Pinpoint the cell where the given text exists, returning its (x, y) midpoint coordinate. 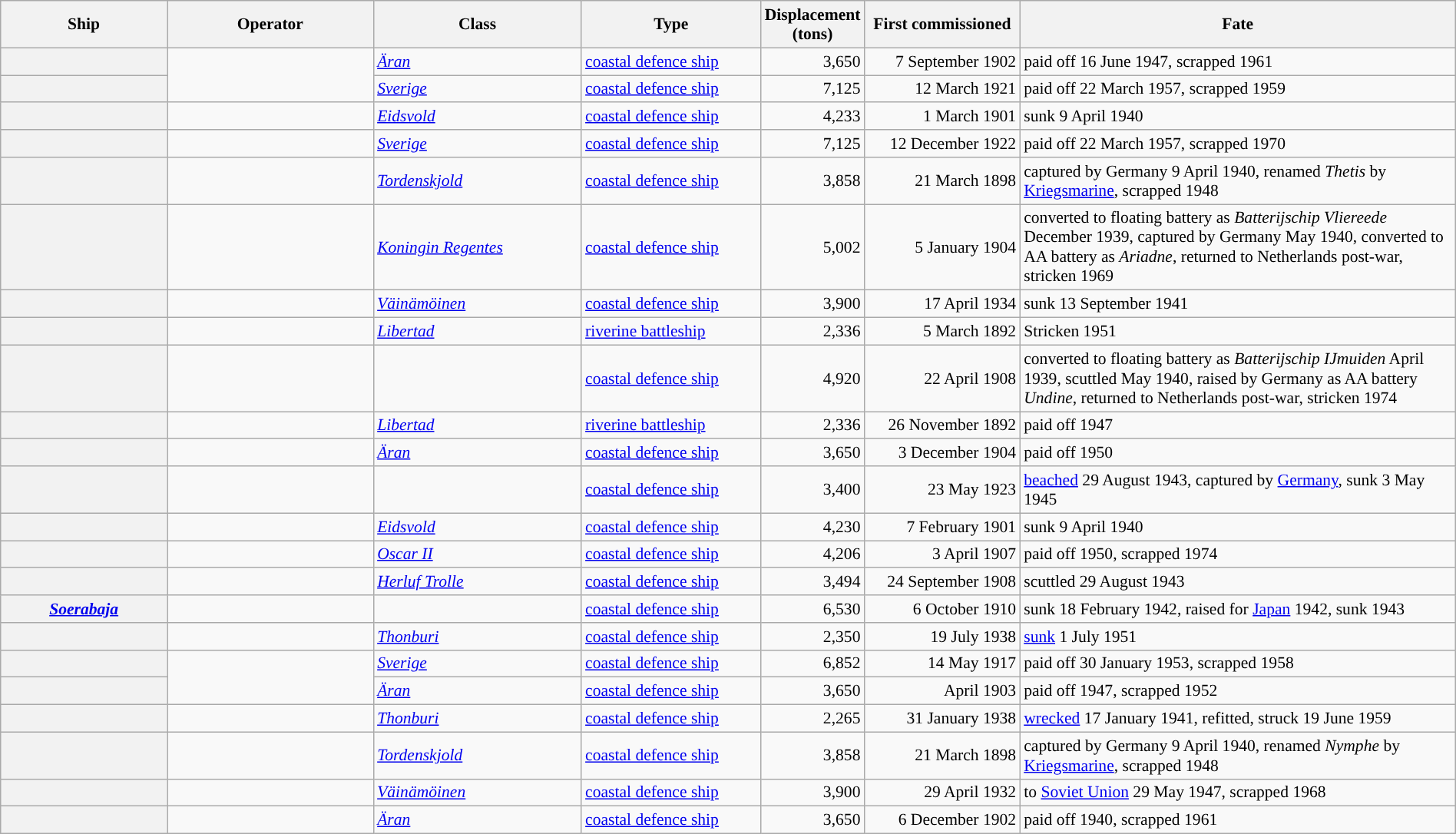
7 February 1901 (943, 527)
24 September 1908 (943, 582)
3 April 1907 (943, 554)
Displacement (tons) (812, 25)
scuttled 29 August 1943 (1238, 582)
sunk 1 July 1951 (1238, 637)
3 December 1904 (943, 453)
paid off 22 March 1957, scrapped 1959 (1238, 89)
captured by Germany 9 April 1940, renamed Thetis by Kriegsmarine, scrapped 1948 (1238, 181)
Class (478, 25)
26 November 1892 (943, 425)
5 March 1892 (943, 332)
12 March 1921 (943, 89)
Fate (1238, 25)
2,350 (812, 637)
paid off 22 March 1957, scrapped 1970 (1238, 144)
6 December 1902 (943, 820)
4,233 (812, 117)
paid off 1947 (1238, 425)
Ship (84, 25)
sunk 13 September 1941 (1238, 304)
wrecked 17 January 1941, refitted, struck 19 June 1959 (1238, 719)
Type (671, 25)
4,230 (812, 527)
to Soviet Union 29 May 1947, scrapped 1968 (1238, 793)
Herluf Trolle (478, 582)
14 May 1917 (943, 664)
3,400 (812, 490)
3,494 (812, 582)
5,002 (812, 247)
First commissioned (943, 25)
beached 29 August 1943, captured by Germany, sunk 3 May 1945 (1238, 490)
1 March 1901 (943, 117)
Operator (270, 25)
paid off 1950 (1238, 453)
4,920 (812, 378)
23 May 1923 (943, 490)
sunk 18 February 1942, raised for Japan 1942, sunk 1943 (1238, 609)
4,206 (812, 554)
2,265 (812, 719)
Oscar II (478, 554)
paid off 30 January 1953, scrapped 1958 (1238, 664)
12 December 1922 (943, 144)
Soerabaja (84, 609)
captured by Germany 9 April 1940, renamed Nymphe by Kriegsmarine, scrapped 1948 (1238, 756)
paid off 16 June 1947, scrapped 1961 (1238, 61)
paid off 1947, scrapped 1952 (1238, 691)
Stricken 1951 (1238, 332)
31 January 1938 (943, 719)
19 July 1938 (943, 637)
7 September 1902 (943, 61)
29 April 1932 (943, 793)
April 1903 (943, 691)
Koningin Regentes (478, 247)
22 April 1908 (943, 378)
17 April 1934 (943, 304)
6,852 (812, 664)
6 October 1910 (943, 609)
paid off 1940, scrapped 1961 (1238, 820)
paid off 1950, scrapped 1974 (1238, 554)
6,530 (812, 609)
5 January 1904 (943, 247)
